Provide the [X, Y] coordinate of the cell's center where the given text is located.  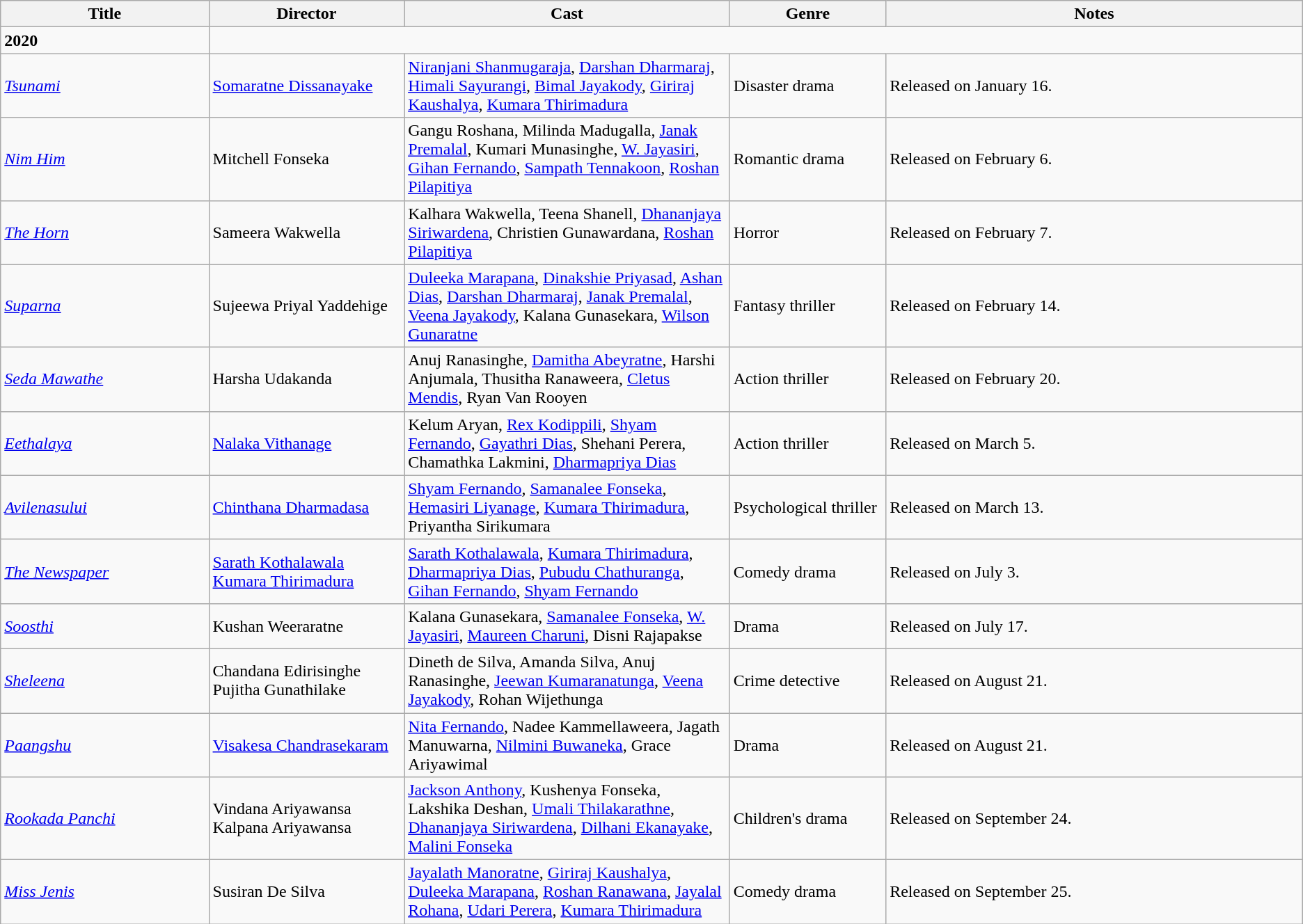
Released on March 13. [1094, 507]
Soosthi [104, 626]
Released on September 25. [1094, 892]
Sameera Wakwella [306, 232]
Crime detective [807, 680]
Kelum Aryan, Rex Kodippili, Shyam Fernando, Gayathri Dias, Shehani Perera, Chamathka Lakmini, Dharmapriya Dias [567, 443]
Eethalaya [104, 443]
Released on February 14. [1094, 306]
Director [306, 14]
Kalhara Wakwella, Teena Shanell, Dhananjaya Siriwardena, Christien Gunawardana, Roshan Pilapitiya [567, 232]
Kushan Weeraratne [306, 626]
Paangshu [104, 744]
2020 [104, 40]
Shyam Fernando, Samanalee Fonseka, Hemasiri Liyanage, Kumara Thirimadura, Priyantha Sirikumara [567, 507]
Released on January 16. [1094, 86]
Gangu Roshana, Milinda Madugalla, Janak Premalal, Kumari Munasinghe, W. Jayasiri, Gihan Fernando, Sampath Tennakoon, Roshan Pilapitiya [567, 159]
Sheleena [104, 680]
Suparna [104, 306]
Seda Mawathe [104, 379]
Sarath Kothalawala, Kumara Thirimadura, Dharmapriya Dias, Pubudu Chathuranga, Gihan Fernando, Shyam Fernando [567, 571]
Released on February 6. [1094, 159]
Sujeewa Priyal Yaddehige [306, 306]
Rookada Panchi [104, 818]
Harsha Udakanda [306, 379]
Somaratne Dissanayake [306, 86]
Romantic drama [807, 159]
Released on March 5. [1094, 443]
Niranjani Shanmugaraja, Darshan Dharmaraj, Himali Sayurangi, Bimal Jayakody, Giriraj Kaushalya, Kumara Thirimadura [567, 86]
Psychological thriller [807, 507]
The Newspaper [104, 571]
Susiran De Silva [306, 892]
Dineth de Silva, Amanda Silva, Anuj Ranasinghe, Jeewan Kumaranatunga, Veena Jayakody, Rohan Wijethunga [567, 680]
Released on July 3. [1094, 571]
Anuj Ranasinghe, Damitha Abeyratne, Harshi Anjumala, Thusitha Ranaweera, Cletus Mendis, Ryan Van Rooyen [567, 379]
Children's drama [807, 818]
Tsunami [104, 86]
Visakesa Chandrasekaram [306, 744]
Nalaka Vithanage [306, 443]
Vindana Ariyawansa Kalpana Ariyawansa [306, 818]
Duleeka Marapana, Dinakshie Priyasad, Ashan Dias, Darshan Dharmaraj, Janak Premalal, Veena Jayakody, Kalana Gunasekara, Wilson Gunaratne [567, 306]
Chandana Edirisinghe Pujitha Gunathilake [306, 680]
Genre [807, 14]
Notes [1094, 14]
Nita Fernando, Nadee Kammellaweera, Jagath Manuwarna, Nilmini Buwaneka, Grace Ariyawimal [567, 744]
Cast [567, 14]
Chinthana Dharmadasa [306, 507]
Miss Jenis [104, 892]
Fantasy thriller [807, 306]
Released on February 20. [1094, 379]
Mitchell Fonseka [306, 159]
Sarath Kothalawala Kumara Thirimadura [306, 571]
Kalana Gunasekara, Samanalee Fonseka, W. Jayasiri, Maureen Charuni, Disni Rajapakse [567, 626]
Released on February 7. [1094, 232]
Avilenasului [104, 507]
Nim Him [104, 159]
Horror [807, 232]
Jackson Anthony, Kushenya Fonseka, Lakshika Deshan, Umali Thilakarathne, Dhananjaya Siriwardena, Dilhani Ekanayake, Malini Fonseka [567, 818]
Jayalath Manoratne, Giriraj Kaushalya, Duleeka Marapana, Roshan Ranawana, Jayalal Rohana, Udari Perera, Kumara Thirimadura [567, 892]
The Horn [104, 232]
Title [104, 14]
Released on September 24. [1094, 818]
Released on July 17. [1094, 626]
Disaster drama [807, 86]
